Output the [X, Y] coordinate of the center of the cell containing the given text.  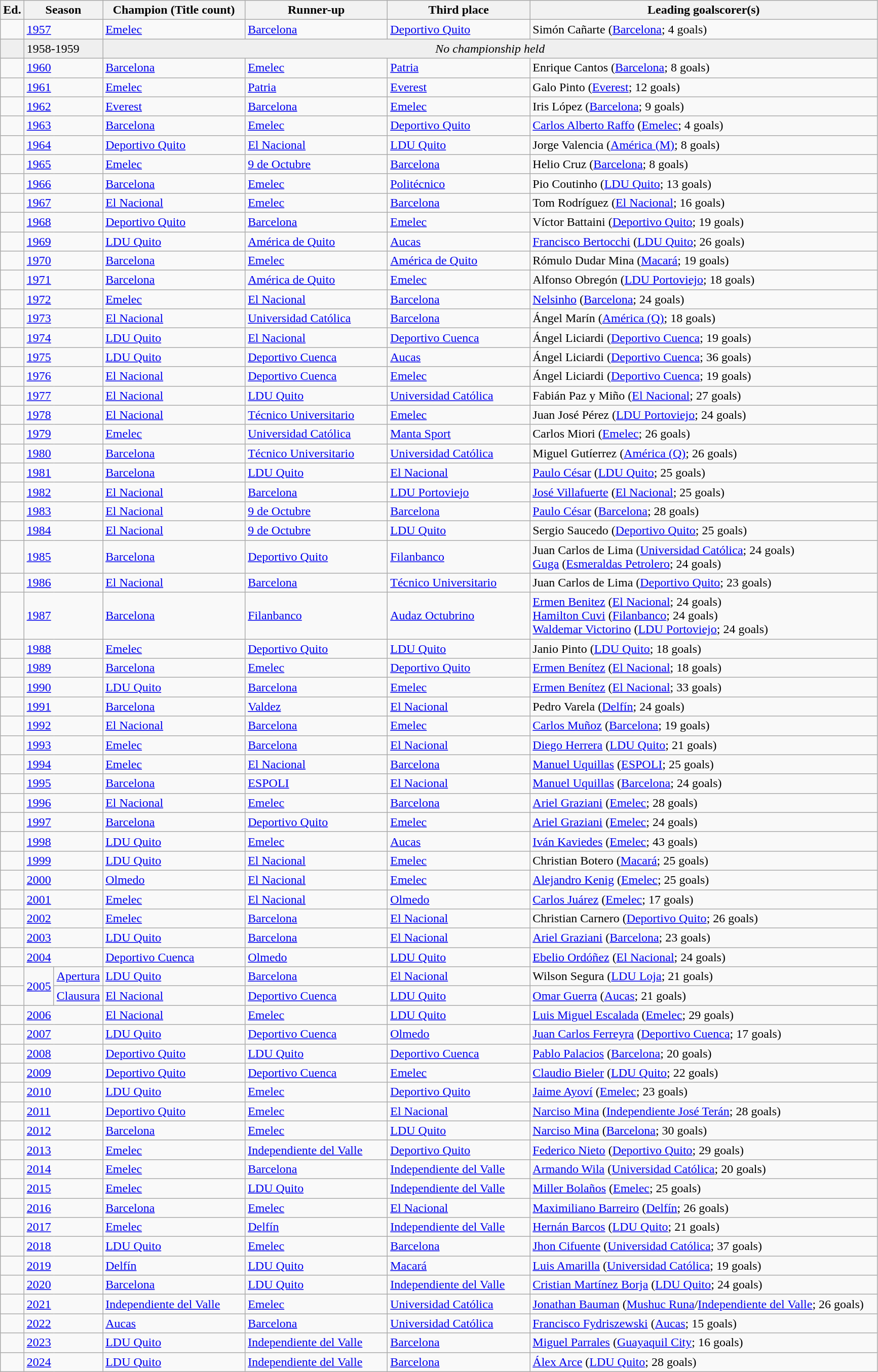
Christian Carnero (Deportivo Quito; 26 goals) [704, 919]
2008 [63, 1053]
Season [63, 10]
1984 [63, 530]
Jonathan Bauman (Mushuc Runa/Independiente del Valle; 26 goals) [704, 1304]
Carlos Muñoz (Barcelona; 19 goals) [704, 726]
No championship held [490, 49]
Omar Guerra (Aucas; 21 goals) [704, 996]
Carlos Juárez (Emelec; 17 goals) [704, 899]
1998 [63, 841]
Miller Bolaños (Emelec; 25 goals) [704, 1188]
Ermen Benítez (El Nacional; 33 goals) [704, 687]
1977 [63, 396]
1967 [63, 203]
Jaime Ayoví (Emelec; 23 goals) [704, 1092]
Juan Carlos de Lima (Universidad Católica; 24 goals) Guga (Esmeraldas Petrolero; 24 goals) [704, 556]
Ariel Graziani (Emelec; 28 goals) [704, 803]
Víctor Battaini (Deportivo Quito; 19 goals) [704, 222]
ESPOLI [316, 783]
Manta Sport [459, 434]
Wilson Segura (LDU Loja; 21 goals) [704, 976]
2005 [39, 986]
1961 [63, 87]
Alfonso Obregón (LDU Portoviejo; 18 goals) [704, 280]
1978 [63, 415]
1970 [63, 261]
Tom Rodríguez (El Nacional; 16 goals) [704, 203]
José Villafuerte (El Nacional; 25 goals) [704, 492]
1971 [63, 280]
2015 [63, 1188]
2016 [63, 1208]
2007 [63, 1034]
1962 [63, 106]
Ermen Benítez (El Nacional; 18 goals) [704, 668]
1983 [63, 511]
Miguel Parrales (Guayaquil City; 16 goals) [704, 1343]
1991 [63, 707]
2009 [63, 1073]
1994 [63, 764]
1999 [63, 860]
Fabián Paz y Miño (El Nacional; 27 goals) [704, 396]
1960 [63, 68]
1965 [63, 164]
Miguel Gutíerrez (América (Q); 26 goals) [704, 453]
Manuel Uquillas (Barcelona; 24 goals) [704, 783]
2017 [63, 1227]
Armando Wila (Universidad Católica; 20 goals) [704, 1169]
1973 [63, 319]
Pedro Varela (Delfín; 24 goals) [704, 707]
Iris López (Barcelona; 9 goals) [704, 106]
Ariel Graziani (Emelec; 24 goals) [704, 822]
Pio Coutinho (LDU Quito; 13 goals) [704, 183]
1996 [63, 803]
1969 [63, 242]
Valdez [316, 707]
Pablo Palacios (Barcelona; 20 goals) [704, 1053]
1997 [63, 822]
Luis Amarilla (Universidad Católica; 19 goals) [704, 1266]
Helio Cruz (Barcelona; 8 goals) [704, 164]
1990 [63, 687]
Rómulo Dudar Mina (Macará; 19 goals) [704, 261]
Nelsinho (Barcelona; 24 goals) [704, 299]
Alejandro Kenig (Emelec; 25 goals) [704, 880]
Carlos Alberto Raffo (Emelec; 4 goals) [704, 126]
Francisco Fydriszewski (Aucas; 15 goals) [704, 1323]
Galo Pinto (Everest; 12 goals) [704, 87]
Manuel Uquillas (ESPOLI; 25 goals) [704, 764]
2010 [63, 1092]
2019 [63, 1266]
1995 [63, 783]
1963 [63, 126]
1958-1959 [63, 49]
Champion (Title count) [174, 10]
1981 [63, 473]
Ed. [12, 10]
Sergio Saucedo (Deportivo Quito; 25 goals) [704, 530]
Ebelio Ordóñez (El Nacional; 24 goals) [704, 957]
2024 [63, 1362]
2012 [63, 1130]
Carlos Miori (Emelec; 26 goals) [704, 434]
Paulo César (Barcelona; 28 goals) [704, 511]
Cristian Martínez Borja (LDU Quito; 24 goals) [704, 1285]
2021 [63, 1304]
Politécnico [459, 183]
2022 [63, 1323]
1974 [63, 338]
Juan José Pérez (LDU Portoviejo; 24 goals) [704, 415]
Ángel Liciardi (Deportivo Cuenca; 36 goals) [704, 357]
Runner-up [316, 10]
1976 [63, 376]
Narciso Mina (Barcelona; 30 goals) [704, 1130]
LDU Portoviejo [459, 492]
Juan Carlos de Lima (Deportivo Quito; 23 goals) [704, 583]
1986 [63, 583]
Clausura [78, 996]
Paulo César (LDU Quito; 25 goals) [704, 473]
1979 [63, 434]
Claudio Bieler (LDU Quito; 22 goals) [704, 1073]
2013 [63, 1150]
2001 [63, 899]
2000 [63, 880]
Leading goalscorer(s) [704, 10]
Ermen Benitez (El Nacional; 24 goals) Hamilton Cuvi (Filanbanco; 24 goals) Waldemar Victorino (LDU Portoviejo; 24 goals) [704, 616]
Third place [459, 10]
Hernán Barcos (LDU Quito; 21 goals) [704, 1227]
1975 [63, 357]
Christian Botero (Macará; 25 goals) [704, 860]
1989 [63, 668]
Diego Herrera (LDU Quito; 21 goals) [704, 745]
1957 [63, 29]
2023 [63, 1343]
1964 [63, 145]
2018 [63, 1246]
2014 [63, 1169]
1988 [63, 649]
2006 [63, 1015]
1987 [63, 616]
1982 [63, 492]
1985 [63, 556]
Janio Pinto (LDU Quito; 18 goals) [704, 649]
Iván Kaviedes (Emelec; 43 goals) [704, 841]
Ángel Marín (América (Q); 18 goals) [704, 319]
Francisco Bertocchi (LDU Quito; 26 goals) [704, 242]
2004 [63, 957]
Luis Miguel Escalada (Emelec; 29 goals) [704, 1015]
Narciso Mina (Independiente José Terán; 28 goals) [704, 1111]
1980 [63, 453]
Simón Cañarte (Barcelona; 4 goals) [704, 29]
Audaz Octubrino [459, 616]
1972 [63, 299]
Juan Carlos Ferreyra (Deportivo Cuenca; 17 goals) [704, 1034]
2002 [63, 919]
Álex Arce (LDU Quito; 28 goals) [704, 1362]
1992 [63, 726]
2020 [63, 1285]
Jhon Cifuente (Universidad Católica; 37 goals) [704, 1246]
Maximiliano Barreiro (Delfín; 26 goals) [704, 1208]
Apertura [78, 976]
2011 [63, 1111]
1993 [63, 745]
Jorge Valencia (América (M); 8 goals) [704, 145]
Enrique Cantos (Barcelona; 8 goals) [704, 68]
1966 [63, 183]
Federico Nieto (Deportivo Quito; 29 goals) [704, 1150]
Ariel Graziani (Barcelona; 23 goals) [704, 938]
2003 [63, 938]
Macará [459, 1266]
1968 [63, 222]
